Output the (X, Y) coordinate of the center of the cell containing the given text.  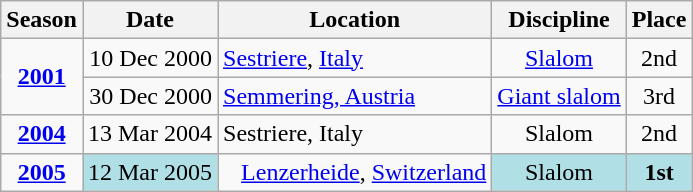
Giant slalom (559, 96)
2004 (42, 134)
3rd (659, 96)
10 Dec 2000 (150, 58)
2001 (42, 77)
30 Dec 2000 (150, 96)
Lenzerheide, Switzerland (355, 172)
Discipline (559, 20)
Semmering, Austria (355, 96)
Date (150, 20)
Location (355, 20)
12 Mar 2005 (150, 172)
2005 (42, 172)
13 Mar 2004 (150, 134)
1st (659, 172)
Season (42, 20)
Place (659, 20)
